Extract the (X, Y) coordinate from the center of the cell holding the provided text.  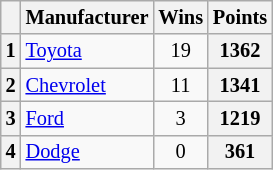
4 (11, 152)
1 (11, 51)
19 (180, 51)
Manufacturer (88, 17)
1219 (240, 118)
Wins (180, 17)
361 (240, 152)
Points (240, 17)
Ford (88, 118)
2 (11, 85)
Dodge (88, 152)
0 (180, 152)
11 (180, 85)
1362 (240, 51)
Toyota (88, 51)
1341 (240, 85)
Chevrolet (88, 85)
